Provide the [X, Y] coordinate of the cell's center where the given text is located.  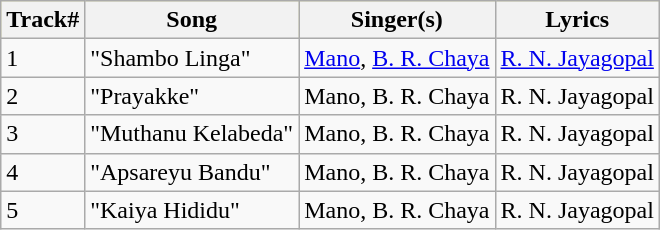
1 [43, 58]
5 [43, 210]
"Prayakke" [192, 96]
"Apsareyu Bandu" [192, 172]
2 [43, 96]
"Kaiya Hididu" [192, 210]
Song [192, 20]
4 [43, 172]
3 [43, 134]
"Muthanu Kelabeda" [192, 134]
Singer(s) [397, 20]
Track# [43, 20]
"Shambo Linga" [192, 58]
Lyrics [577, 20]
